Search for the cell housing the specified text and yield its (X, Y) center coordinate. 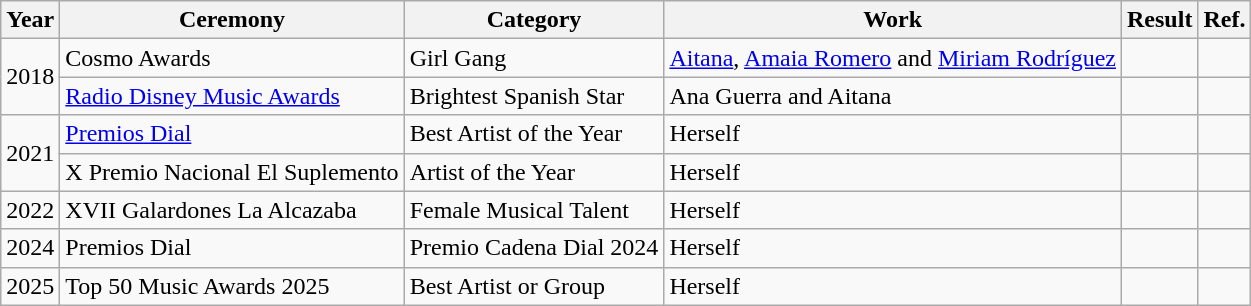
Cosmo Awards (232, 58)
Best Artist of the Year (534, 134)
Category (534, 20)
Female Musical Talent (534, 210)
Result (1160, 20)
Year (30, 20)
2025 (30, 286)
Ref. (1224, 20)
Artist of the Year (534, 172)
Radio Disney Music Awards (232, 96)
Best Artist or Group (534, 286)
Aitana, Amaia Romero and Miriam Rodríguez (893, 58)
2022 (30, 210)
2024 (30, 248)
2021 (30, 153)
Ana Guerra and Aitana (893, 96)
Ceremony (232, 20)
X Premio Nacional El Suplemento (232, 172)
2018 (30, 77)
Top 50 Music Awards 2025 (232, 286)
Brightest Spanish Star (534, 96)
Premio Cadena Dial 2024 (534, 248)
Work (893, 20)
XVII Galardones La Alcazaba (232, 210)
Girl Gang (534, 58)
